Identify which cell holds the provided text, then report its (X, Y) central coordinate. 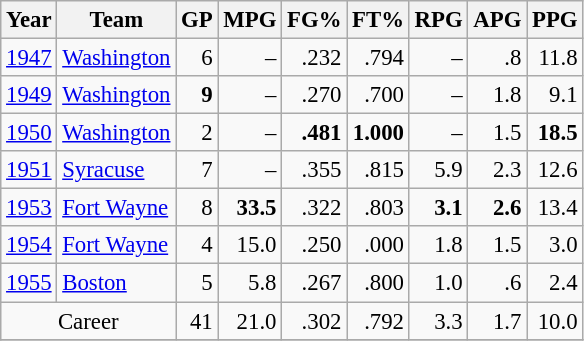
.815 (378, 170)
1954 (29, 245)
1950 (29, 133)
2.3 (498, 170)
1955 (29, 283)
7 (197, 170)
Boston (116, 283)
5.9 (438, 170)
2 (197, 133)
1953 (29, 208)
GP (197, 20)
FG% (314, 20)
1949 (29, 95)
41 (197, 321)
.803 (378, 208)
9.1 (555, 95)
Year (29, 20)
13.4 (555, 208)
15.0 (250, 245)
3.3 (438, 321)
9 (197, 95)
.6 (498, 283)
5.8 (250, 283)
10.0 (555, 321)
.481 (314, 133)
1.000 (378, 133)
.267 (314, 283)
5 (197, 283)
FT% (378, 20)
21.0 (250, 321)
.700 (378, 95)
.232 (314, 58)
PPG (555, 20)
.794 (378, 58)
.250 (314, 245)
APG (498, 20)
RPG (438, 20)
.270 (314, 95)
Syracuse (116, 170)
.000 (378, 245)
MPG (250, 20)
33.5 (250, 208)
8 (197, 208)
.355 (314, 170)
Career (88, 321)
3.0 (555, 245)
.800 (378, 283)
.792 (378, 321)
.302 (314, 321)
3.1 (438, 208)
.8 (498, 58)
.322 (314, 208)
1.7 (498, 321)
4 (197, 245)
Team (116, 20)
1947 (29, 58)
2.4 (555, 283)
12.6 (555, 170)
11.8 (555, 58)
2.6 (498, 208)
18.5 (555, 133)
6 (197, 58)
1.0 (438, 283)
1951 (29, 170)
